Scan for the cell matching the given text and deliver its [X, Y] coordinate at center. 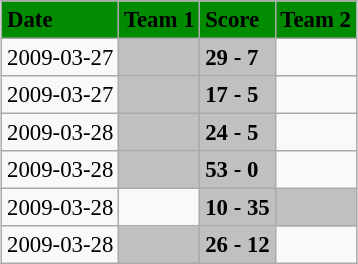
17 - 5 [238, 95]
Date [60, 20]
26 - 12 [238, 245]
53 - 0 [238, 170]
29 - 7 [238, 57]
Score [238, 20]
24 - 5 [238, 133]
10 - 35 [238, 208]
Team 1 [160, 20]
Team 2 [316, 20]
